Output the [x, y] coordinate of the center of the cell containing the given text.  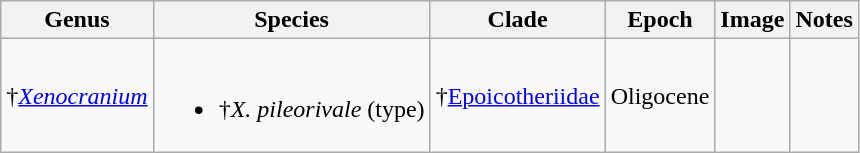
Clade [518, 20]
†Xenocranium [77, 96]
Species [292, 20]
†Epoicotheriidae [518, 96]
†X. pileorivale (type) [292, 96]
Notes [824, 20]
Genus [77, 20]
Image [752, 20]
Epoch [660, 20]
Oligocene [660, 96]
